Search for the cell housing the specified text and yield its (X, Y) center coordinate. 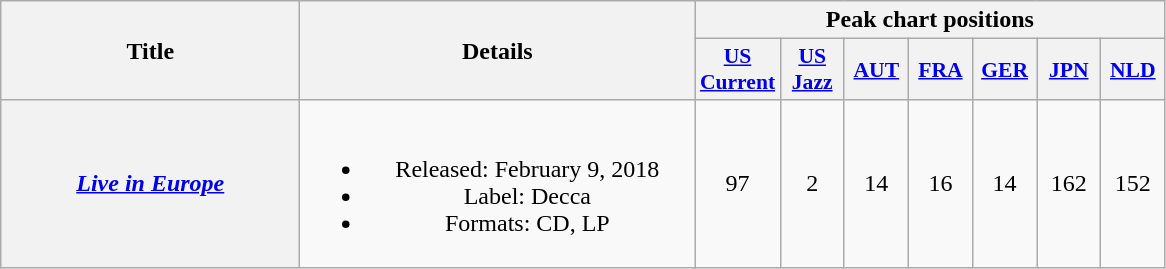
NLD (1133, 70)
FRA (940, 70)
162 (1069, 184)
2 (812, 184)
USJazz (812, 70)
USCurrent (738, 70)
Peak chart positions (930, 20)
152 (1133, 184)
16 (940, 184)
97 (738, 184)
Live in Europe (150, 184)
GER (1005, 70)
JPN (1069, 70)
Released: February 9, 2018Label: DeccaFormats: CD, LP (498, 184)
AUT (876, 70)
Title (150, 50)
Details (498, 50)
